Search for the cell housing the specified text and yield its (x, y) center coordinate. 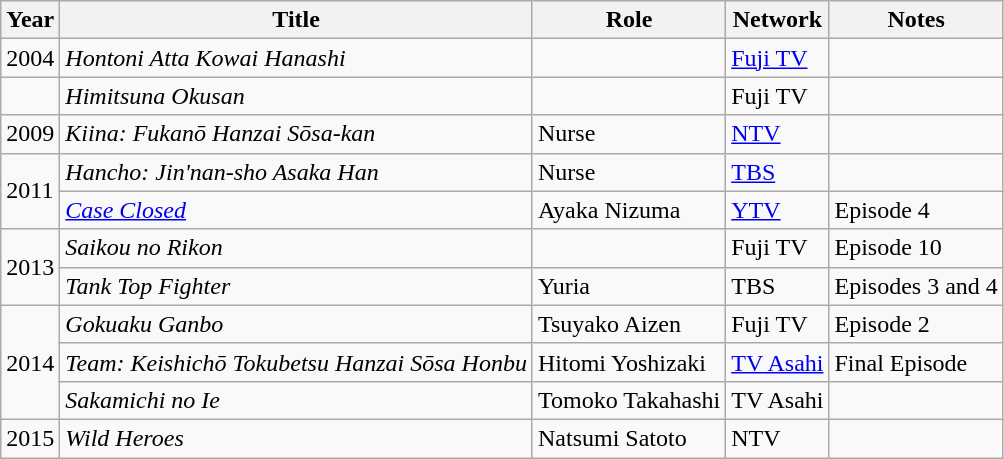
Team: Keishichō Tokubetsu Hanzai Sōsa Honbu (296, 362)
2004 (30, 58)
Sakamichi no Ie (296, 400)
Hitomi Yoshizaki (628, 362)
Saikou no Rikon (296, 248)
Tomoko Takahashi (628, 400)
2011 (30, 191)
Himitsuna Okusan (296, 96)
Kiina: Fukanō Hanzai Sōsa-kan (296, 134)
Episodes 3 and 4 (916, 286)
Episode 4 (916, 210)
Gokuaku Ganbo (296, 324)
Episode 10 (916, 248)
Hontoni Atta Kowai Hanashi (296, 58)
Tank Top Fighter (296, 286)
Network (778, 20)
2013 (30, 267)
Final Episode (916, 362)
Case Closed (296, 210)
2014 (30, 362)
Hancho: Jin'nan-sho Asaka Han (296, 172)
Tsuyako Aizen (628, 324)
Notes (916, 20)
Episode 2 (916, 324)
2009 (30, 134)
Natsumi Satoto (628, 438)
Year (30, 20)
Ayaka Nizuma (628, 210)
Wild Heroes (296, 438)
2015 (30, 438)
Title (296, 20)
Yuria (628, 286)
YTV (778, 210)
Role (628, 20)
